Return (X, Y) of the center of cell containing provided text 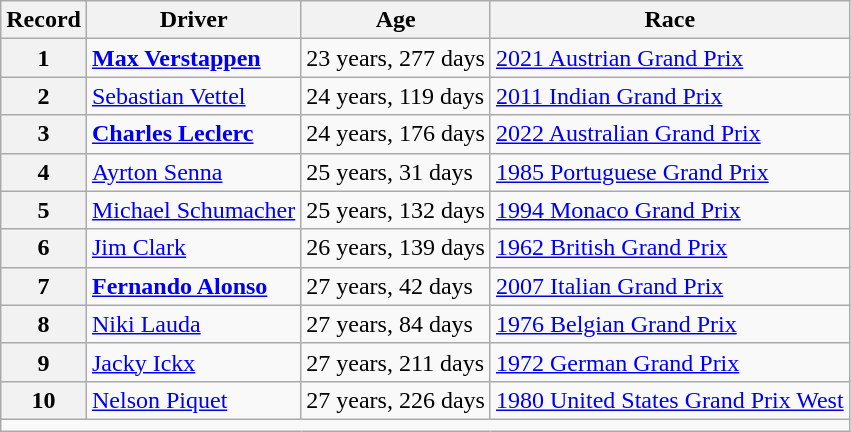
1972 German Grand Prix (670, 362)
Age (396, 20)
Race (670, 20)
Max Verstappen (193, 58)
26 years, 139 days (396, 248)
1962 British Grand Prix (670, 248)
1980 United States Grand Prix West (670, 400)
2022 Australian Grand Prix (670, 134)
Jacky Ickx (193, 362)
24 years, 119 days (396, 96)
27 years, 84 days (396, 324)
4 (44, 172)
Jim Clark (193, 248)
Michael Schumacher (193, 210)
25 years, 31 days (396, 172)
Charles Leclerc (193, 134)
5 (44, 210)
1 (44, 58)
1994 Monaco Grand Prix (670, 210)
Driver (193, 20)
2021 Austrian Grand Prix (670, 58)
9 (44, 362)
6 (44, 248)
Fernando Alonso (193, 286)
1976 Belgian Grand Prix (670, 324)
24 years, 176 days (396, 134)
Niki Lauda (193, 324)
27 years, 42 days (396, 286)
7 (44, 286)
27 years, 226 days (396, 400)
25 years, 132 days (396, 210)
10 (44, 400)
2011 Indian Grand Prix (670, 96)
Nelson Piquet (193, 400)
8 (44, 324)
1985 Portuguese Grand Prix (670, 172)
Ayrton Senna (193, 172)
27 years, 211 days (396, 362)
2 (44, 96)
2007 Italian Grand Prix (670, 286)
Record (44, 20)
23 years, 277 days (396, 58)
Sebastian Vettel (193, 96)
3 (44, 134)
